Scan for the cell matching the given text and deliver its (x, y) coordinate at center. 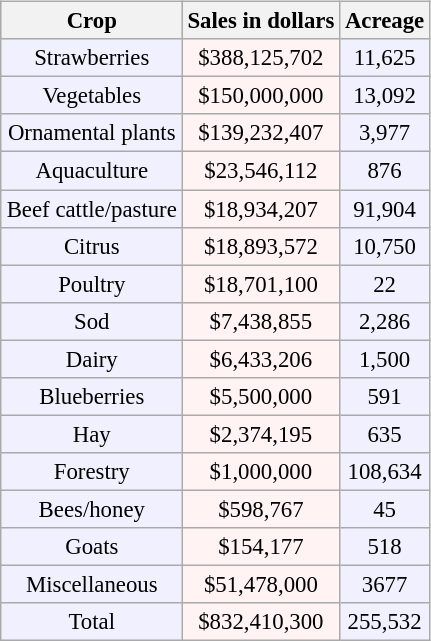
$7,438,855 (260, 321)
Vegetables (92, 96)
$150,000,000 (260, 96)
Sod (92, 321)
Ornamental plants (92, 133)
Goats (92, 547)
Miscellaneous (92, 584)
91,904 (385, 209)
Forestry (92, 472)
518 (385, 547)
22 (385, 284)
13,092 (385, 96)
10,750 (385, 246)
Citrus (92, 246)
Total (92, 622)
Dairy (92, 359)
45 (385, 509)
591 (385, 396)
$598,767 (260, 509)
Aquaculture (92, 171)
$154,177 (260, 547)
Bees/honey (92, 509)
$5,500,000 (260, 396)
3677 (385, 584)
$6,433,206 (260, 359)
$23,546,112 (260, 171)
Beef cattle/pasture (92, 209)
108,634 (385, 472)
635 (385, 434)
$18,893,572 (260, 246)
$2,374,195 (260, 434)
2,286 (385, 321)
$388,125,702 (260, 58)
1,500 (385, 359)
$1,000,000 (260, 472)
3,977 (385, 133)
Acreage (385, 21)
$832,410,300 (260, 622)
$18,934,207 (260, 209)
Blueberries (92, 396)
876 (385, 171)
11,625 (385, 58)
Strawberries (92, 58)
Poultry (92, 284)
Sales in dollars (260, 21)
$51,478,000 (260, 584)
Crop (92, 21)
$139,232,407 (260, 133)
255,532 (385, 622)
$18,701,100 (260, 284)
Hay (92, 434)
